From the cell containing the given text, extract its center point as (X, Y) coordinate. 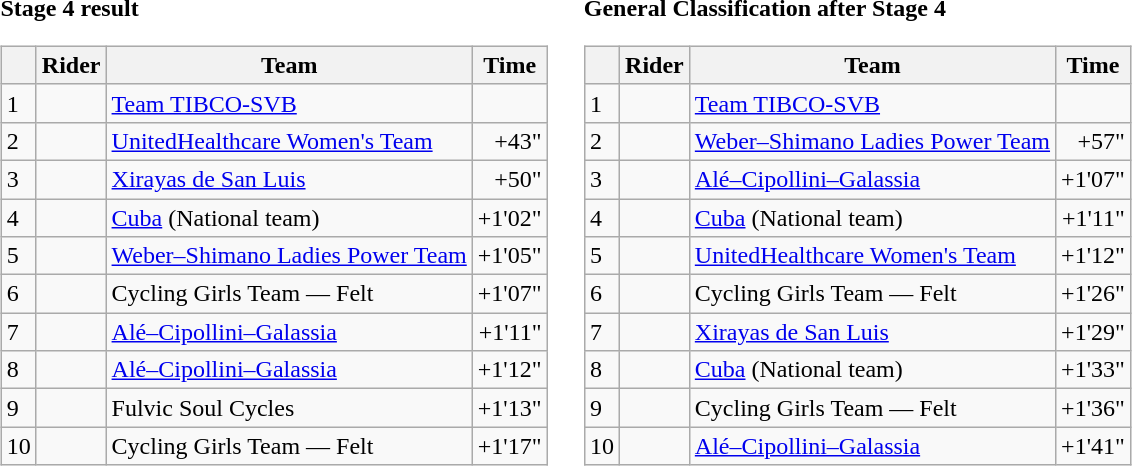
+1'05" (510, 256)
+1'29" (1094, 332)
+57" (1094, 141)
+50" (510, 179)
+1'41" (1094, 446)
+1'02" (510, 217)
Fulvic Soul Cycles (289, 408)
+1'36" (1094, 408)
+1'17" (510, 446)
+1'33" (1094, 370)
+1'26" (1094, 294)
+1'13" (510, 408)
+43" (510, 141)
